Search for the cell housing the specified text and yield its [x, y] center coordinate. 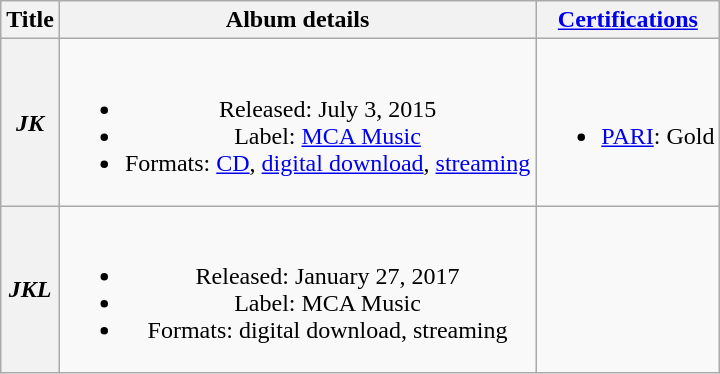
Certifications [628, 20]
JKL [30, 290]
Album details [297, 20]
Title [30, 20]
PARI: Gold [628, 122]
JK [30, 122]
Released: July 3, 2015Label: MCA MusicFormats: CD, digital download, streaming [297, 122]
Released: January 27, 2017Label: MCA MusicFormats: digital download, streaming [297, 290]
